Detect which cell encompasses the target text, then output its (X, Y) center coordinate. 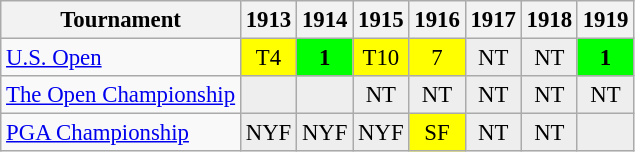
1914 (325, 20)
T4 (268, 58)
T10 (381, 58)
1916 (437, 20)
PGA Championship (121, 133)
1917 (493, 20)
7 (437, 58)
SF (437, 133)
1918 (549, 20)
Tournament (121, 20)
1913 (268, 20)
1919 (605, 20)
1915 (381, 20)
The Open Championship (121, 95)
U.S. Open (121, 58)
